Return the (X, Y) coordinate for the center point of the cell that contains the specified text.  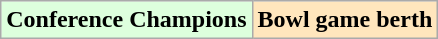
Bowl game berth (345, 20)
Conference Champions (126, 20)
